Find where the given text appears and provide that cell's center as [X, Y] coordinate. 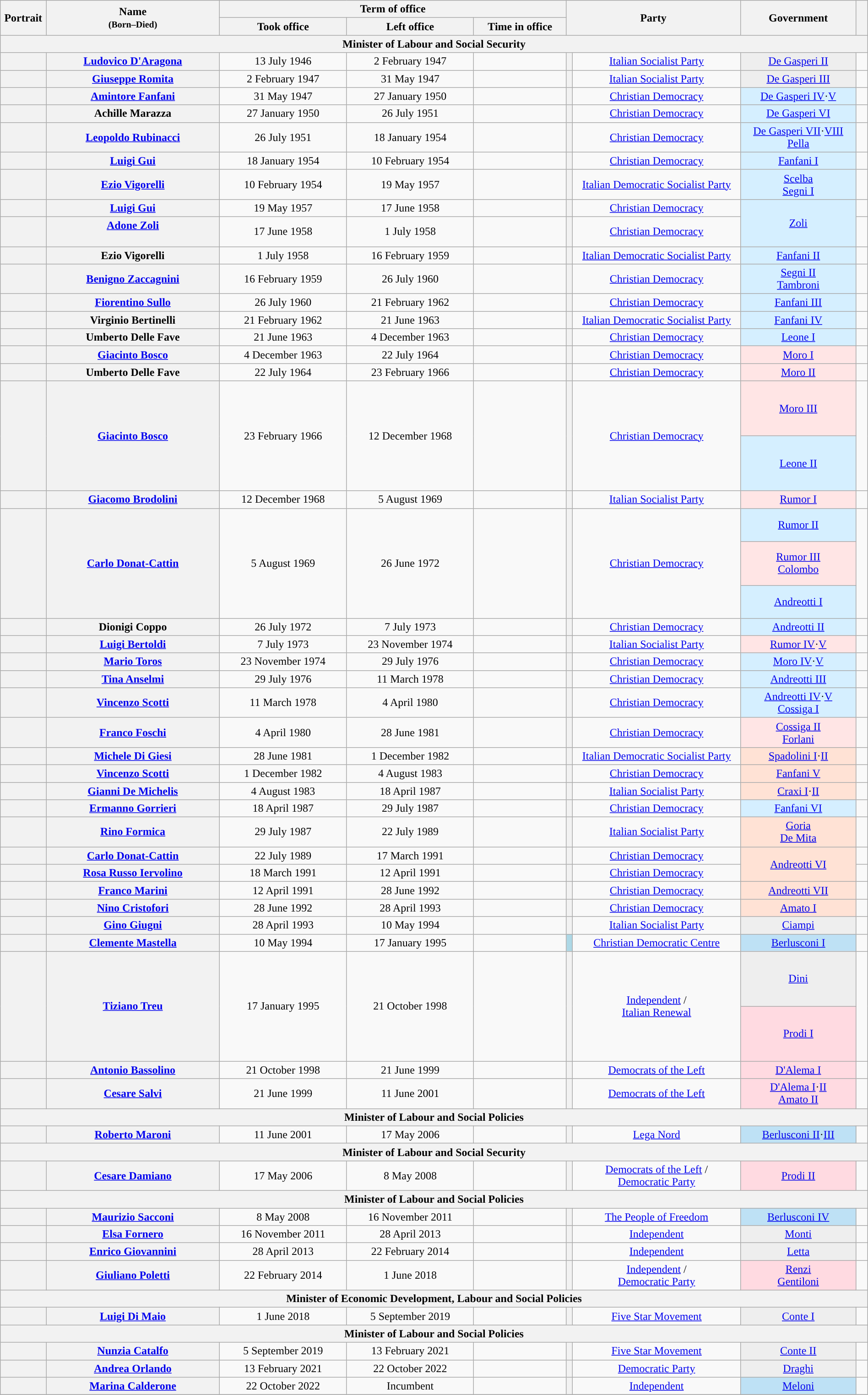
Democrats of the Left /Democratic Party [656, 1176]
Cesare Damiano [133, 1176]
De Gasperi VII·VIIIPella [798, 137]
Moro IV·V [798, 662]
Ermanno Gorrieri [133, 809]
Gino Giugni [133, 925]
Portrait [23, 18]
Amintore Fanfani [133, 96]
Dini [798, 979]
Conte I [798, 1316]
Rino Formica [133, 832]
Andreotti II [798, 627]
Berlusconi IV [798, 1216]
Cossiga IIForlani [798, 733]
Gianni De Michelis [133, 791]
Franco Marini [133, 890]
The People of Freedom [656, 1216]
Rumor IIIColombo [798, 563]
D'Alema I [798, 1070]
Roberto Maroni [133, 1134]
Giacomo Brodolini [133, 499]
Leone II [798, 463]
Clemente Mastella [133, 943]
Moro II [798, 372]
Fanfani V [798, 773]
Spadolini I·II [798, 756]
Luigi Bertoldi [133, 644]
RenziGentiloni [798, 1276]
Independent /Democratic Party [656, 1276]
Fanfani IV [798, 320]
Giuseppe Romita [133, 79]
Luigi Di Maio [133, 1316]
Fiorentino Sullo [133, 303]
Moro I [798, 355]
Michele Di Giesi [133, 756]
Cesare Salvi [133, 1093]
De Gasperi IV·V [798, 96]
Giuliano Poletti [133, 1276]
Minister of Economic Development, Labour and Social Policies [434, 1299]
Prodi I [798, 1034]
26 July 1972 [283, 627]
Fanfani II [798, 255]
26 June 1972 [410, 563]
ScelbaSegni I [798, 184]
Tiziano Treu [133, 1006]
Ciampi [798, 925]
De Gasperi II [798, 61]
Took office [283, 27]
Independent / Italian Renewal [656, 1006]
Draghi [798, 1368]
Virginio Bertinelli [133, 320]
Berlusconi II·III [798, 1134]
Adone Zoli [133, 232]
Andreotti VII [798, 890]
Term of office [393, 9]
18 March 1991 [283, 873]
Democratic Party [656, 1368]
Antonio Bassolino [133, 1070]
Leopoldo Rubinacci [133, 137]
Segni IITambroni [798, 279]
13 July 1946 [283, 61]
Fanfani VI [798, 809]
De Gasperi III [798, 79]
Monti [798, 1234]
Nino Cristofori [133, 908]
Berlusconi I [798, 943]
De Gasperi VI [798, 114]
Andreotti VI [798, 864]
Andreotti IV·VCossiga I [798, 702]
Rosa Russo Iervolino [133, 873]
Maurizio Sacconi [133, 1216]
Benigno Zaccagnini [133, 279]
Ludovico D'Aragona [133, 61]
Tina Anselmi [133, 679]
17 March 1991 [410, 856]
Rumor II [798, 525]
Conte II [798, 1351]
Enrico Giovannini [133, 1252]
GoriaDe Mita [798, 832]
Left office [410, 27]
Lega Nord [656, 1134]
Fanfani I [798, 161]
Zoli [798, 223]
Meloni [798, 1386]
Mario Toros [133, 662]
Marina Calderone [133, 1386]
Moro III [798, 408]
Amato I [798, 908]
Achille Marazza [133, 114]
Time in office [520, 27]
Prodi II [798, 1176]
Party [654, 18]
Rumor IV·V [798, 644]
Craxi I·II [798, 791]
D'Alema I·IIAmato II [798, 1093]
Letta [798, 1252]
Franco Foschi [133, 733]
Andrea Orlando [133, 1368]
Leone I [798, 337]
Dionigi Coppo [133, 627]
Andreotti I [798, 602]
Name(Born–Died) [133, 18]
Government [798, 18]
Incumbent [410, 1386]
Christian Democratic Centre [656, 943]
Andreotti III [798, 679]
Nunzia Catalfo [133, 1351]
Elsa Fornero [133, 1234]
Fanfani III [798, 303]
Rumor I [798, 499]
